From the cell containing the given text, extract its center point as (x, y) coordinate. 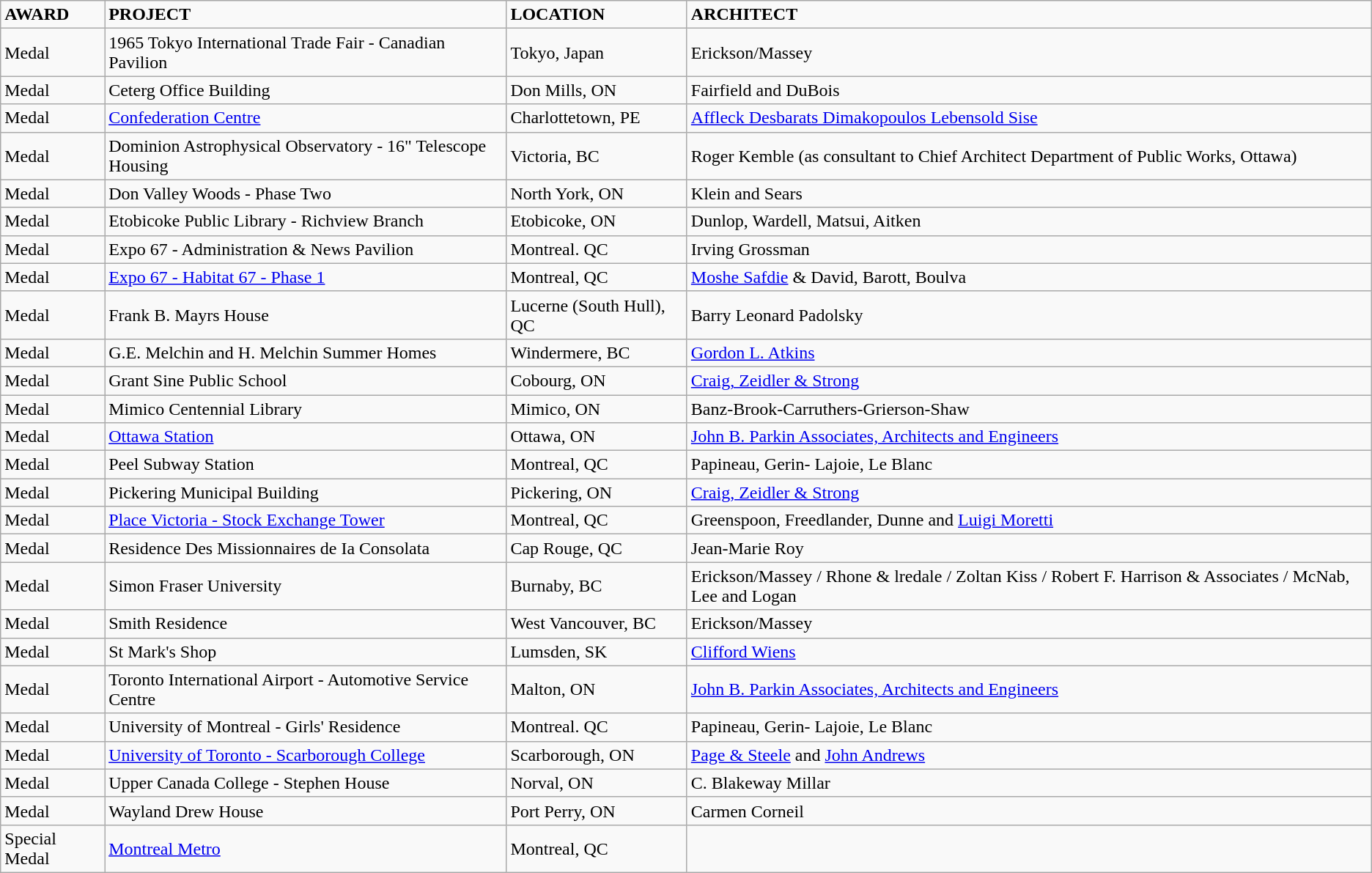
Burnaby, BC (597, 586)
Cobourg, ON (597, 380)
Mimico, ON (597, 408)
Don Valley Woods - Phase Two (306, 194)
Mimico Centennial Library (306, 408)
PROJECT (306, 15)
Lucerne (South Hull), QC (597, 315)
Fairfield and DuBois (1029, 90)
Frank B. Mayrs House (306, 315)
Wayland Drew House (306, 811)
Clifford Wiens (1029, 652)
Dominion Astrophysical Observatory - 16" Telescope Housing (306, 155)
Residence Des Missionnaires de Ia Consolata (306, 548)
Charlottetown, PE (597, 118)
Carmen Corneil (1029, 811)
Pickering, ON (597, 493)
G.E. Melchin and H. Melchin Summer Homes (306, 353)
Windermere, BC (597, 353)
Special Medal (53, 849)
University of Toronto - Scarborough College (306, 755)
Malton, ON (597, 689)
Roger Kemble (as consultant to Chief Architect Department of Public Works, Ottawa) (1029, 155)
1965 Tokyo International Trade Fair - Canadian Pavilion (306, 53)
Tokyo, Japan (597, 53)
Pickering Municipal Building (306, 493)
Barry Leonard Padolsky (1029, 315)
Dunlop, Wardell, Matsui, Aitken (1029, 221)
Irving Grossman (1029, 249)
Montreal Metro (306, 849)
Erickson/Massey / Rhone & lredale / Zoltan Kiss / Robert F. Harrison & Associates / McNab, Lee and Logan (1029, 586)
Victoria, BC (597, 155)
Ottawa Station (306, 437)
Ottawa, ON (597, 437)
Jean-Marie Roy (1029, 548)
Don Mills, ON (597, 90)
C. Blakeway Millar (1029, 783)
AWARD (53, 15)
Peel Subway Station (306, 465)
Lumsden, SK (597, 652)
Page & Steele and John Andrews (1029, 755)
North York, ON (597, 194)
Smith Residence (306, 624)
Norval, ON (597, 783)
Toronto International Airport - Automotive Service Centre (306, 689)
Affleck Desbarats Dimakopoulos Lebensold Sise (1029, 118)
Expo 67 - Habitat 67 - Phase 1 (306, 277)
St Mark's Shop (306, 652)
Banz-Brook-Carruthers-Grierson-Shaw (1029, 408)
Cap Rouge, QC (597, 548)
Klein and Sears (1029, 194)
Place Victoria - Stock Exchange Tower (306, 520)
ARCHITECT (1029, 15)
Gordon L. Atkins (1029, 353)
Grant Sine Public School (306, 380)
University of Montreal - Girls' Residence (306, 727)
Etobicoke, ON (597, 221)
Ceterg Office Building (306, 90)
LOCATION (597, 15)
Greenspoon, Freedlander, Dunne and Luigi Moretti (1029, 520)
West Vancouver, BC (597, 624)
Etobicoke Public Library - Richview Branch (306, 221)
Simon Fraser University (306, 586)
Upper Canada College - Stephen House (306, 783)
Port Perry, ON (597, 811)
Expo 67 - Administration & News Pavilion (306, 249)
Moshe Safdie & David, Barott, Boulva (1029, 277)
Confederation Centre (306, 118)
Scarborough, ON (597, 755)
